Return the [X, Y] coordinate for the center point of the cell that contains the specified text.  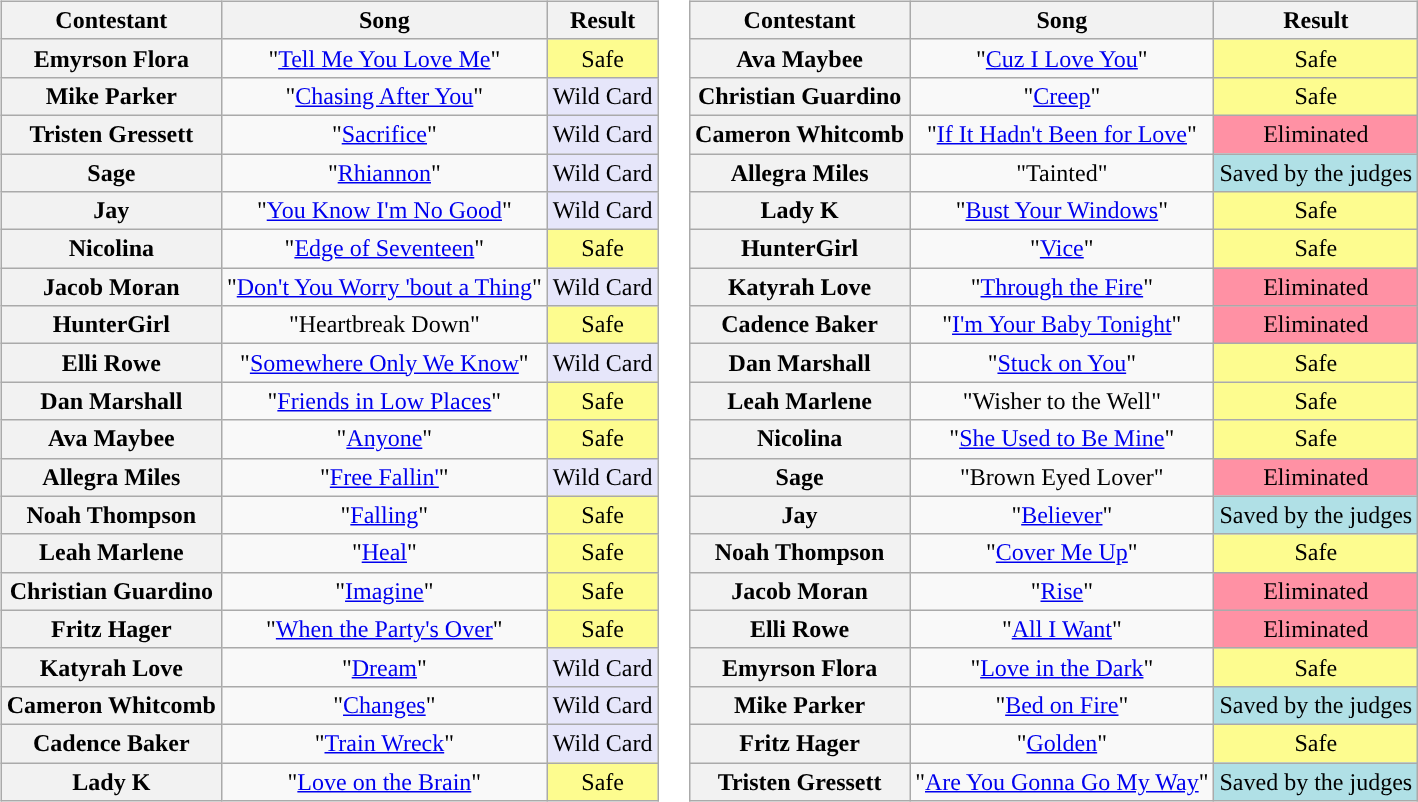
"Somewhere Only We Know" [384, 363]
"I'm Your Baby Tonight" [1062, 325]
"She Used to Be Mine" [1062, 439]
"Cuz I Love You" [1062, 58]
"Golden" [1062, 743]
"Falling" [384, 515]
"Tell Me You Love Me" [384, 58]
"Heartbreak Down" [384, 325]
"If It Hadn't Been for Love" [1062, 134]
"You Know I'm No Good" [384, 211]
"When the Party's Over" [384, 629]
"Chasing After You" [384, 96]
"Cover Me Up" [1062, 553]
"Love in the Dark" [1062, 667]
"Bed on Fire" [1062, 705]
"Tainted" [1062, 173]
"Anyone" [384, 439]
"Stuck on You" [1062, 363]
"Don't You Worry 'bout a Thing" [384, 287]
"Free Fallin'" [384, 477]
"Believer" [1062, 515]
"Heal" [384, 553]
"All I Want" [1062, 629]
"Rise" [1062, 591]
"Changes" [384, 705]
"Love on the Brain" [384, 781]
"Bust Your Windows" [1062, 211]
"Dream" [384, 667]
"Sacrifice" [384, 134]
"Through the Fire" [1062, 287]
"Imagine" [384, 591]
"Brown Eyed Lover" [1062, 477]
"Vice" [1062, 249]
"Are You Gonna Go My Way" [1062, 781]
"Wisher to the Well" [1062, 401]
"Train Wreck" [384, 743]
"Edge of Seventeen" [384, 249]
"Rhiannon" [384, 173]
"Creep" [1062, 96]
"Friends in Low Places" [384, 401]
